Determine the (x, y) coordinate at the center of the cell enclosing the given text.  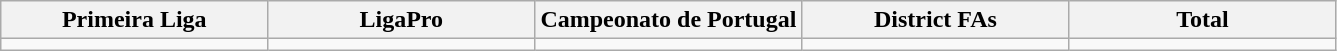
Campeonato de Portugal (668, 20)
District FAs (936, 20)
Total (1202, 20)
LigaPro (402, 20)
Primeira Liga (134, 20)
